Output the (X, Y) coordinate of the center of the cell containing the given text.  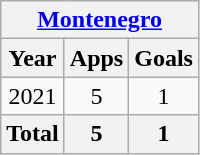
2021 (33, 96)
Year (33, 58)
Total (33, 134)
Montenegro (100, 20)
Apps (96, 58)
Goals (164, 58)
